Extract the (x, y) coordinate from the center of the cell holding the provided text.  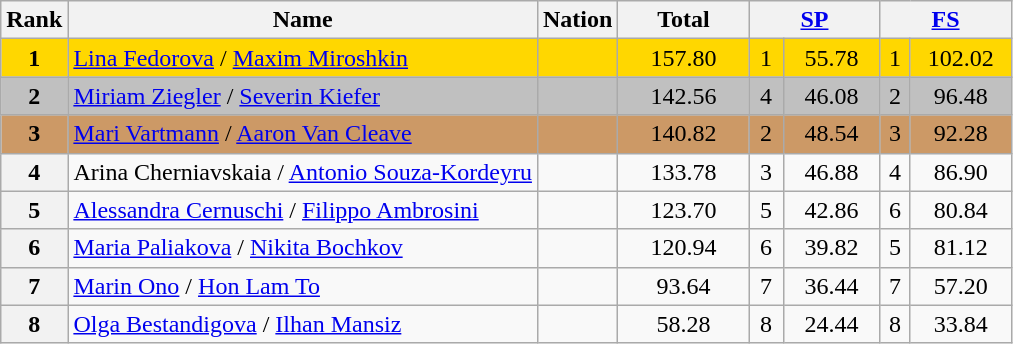
SP (814, 20)
Mari Vartmann / Aaron Van Cleave (303, 134)
120.94 (684, 248)
93.64 (684, 286)
Lina Fedorova / Maxim Miroshkin (303, 58)
92.28 (960, 134)
42.86 (832, 210)
57.20 (960, 286)
48.54 (832, 134)
140.82 (684, 134)
Nation (577, 20)
81.12 (960, 248)
96.48 (960, 96)
46.08 (832, 96)
Name (303, 20)
142.56 (684, 96)
46.88 (832, 172)
Olga Bestandigova / Ilhan Mansiz (303, 324)
24.44 (832, 324)
Miriam Ziegler / Severin Kiefer (303, 96)
33.84 (960, 324)
102.02 (960, 58)
Total (684, 20)
Maria Paliakova / Nikita Bochkov (303, 248)
Arina Cherniavskaia / Antonio Souza-Kordeyru (303, 172)
Rank (34, 20)
133.78 (684, 172)
86.90 (960, 172)
123.70 (684, 210)
58.28 (684, 324)
Alessandra Cernuschi / Filippo Ambrosini (303, 210)
36.44 (832, 286)
157.80 (684, 58)
80.84 (960, 210)
55.78 (832, 58)
39.82 (832, 248)
Marin Ono / Hon Lam To (303, 286)
FS (946, 20)
